Extract the [x, y] coordinate from the center of the cell holding the provided text.  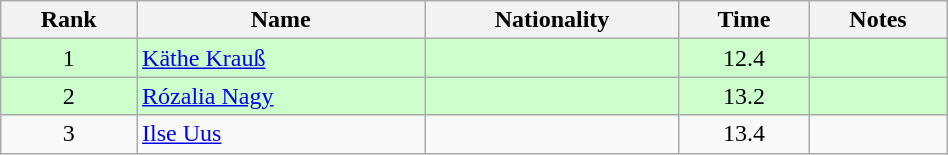
Rózalia Nagy [281, 96]
3 [69, 134]
Käthe Krauß [281, 58]
12.4 [744, 58]
13.4 [744, 134]
Nationality [552, 20]
Time [744, 20]
Name [281, 20]
Ilse Uus [281, 134]
13.2 [744, 96]
Rank [69, 20]
1 [69, 58]
2 [69, 96]
Notes [878, 20]
